Identify which cell holds the provided text, then report its (x, y) central coordinate. 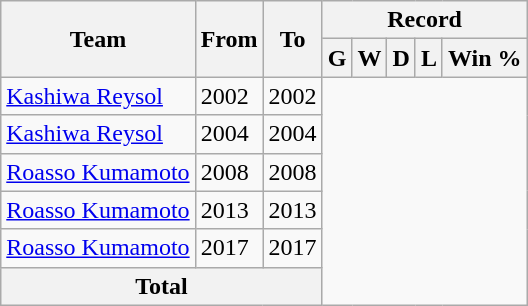
From (229, 39)
Win % (484, 58)
To (292, 39)
D (401, 58)
W (370, 58)
G (337, 58)
L (428, 58)
Team (98, 39)
Record (424, 20)
Total (162, 286)
